For the text-containing cell, return its midpoint in [x, y] coordinate format. 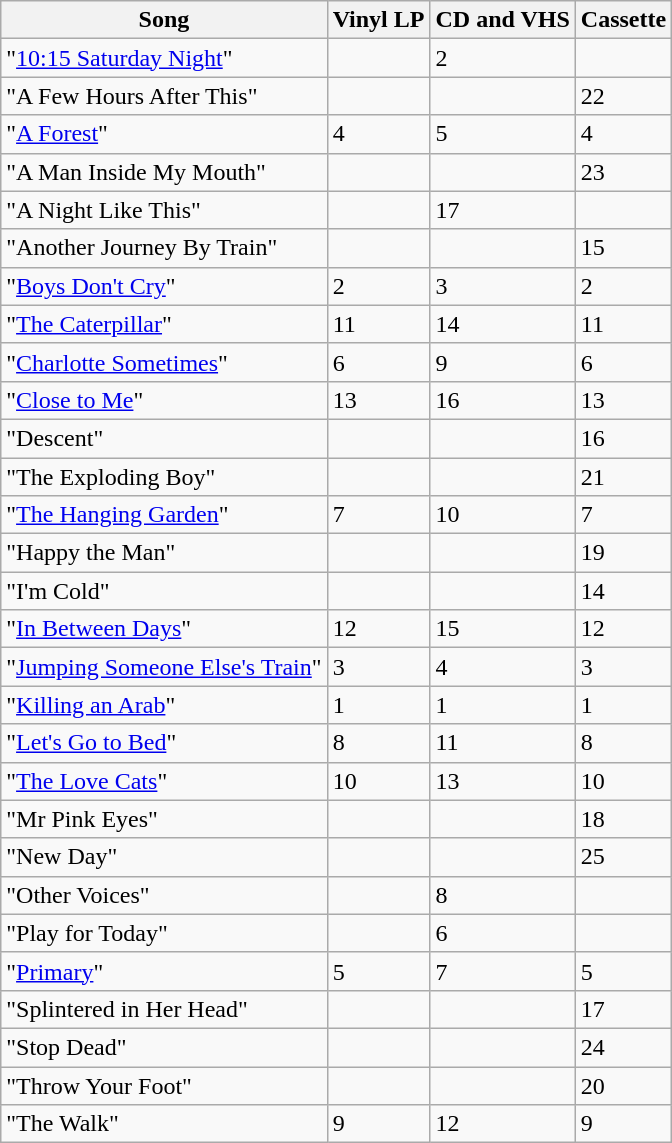
19 [623, 553]
"Another Journey By Train" [164, 248]
"Let's Go to Bed" [164, 743]
"Primary" [164, 971]
"A Man Inside My Mouth" [164, 172]
"10:15 Saturday Night" [164, 58]
CD and VHS [502, 20]
20 [623, 1085]
23 [623, 172]
"Splintered in Her Head" [164, 1009]
"In Between Days" [164, 629]
"The Walk" [164, 1124]
22 [623, 96]
21 [623, 477]
"Close to Me" [164, 400]
"A Few Hours After This" [164, 96]
"Boys Don't Cry" [164, 286]
"Jumping Someone Else's Train" [164, 667]
"Mr Pink Eyes" [164, 819]
"Happy the Man" [164, 553]
"New Day" [164, 857]
"The Hanging Garden" [164, 515]
"Throw Your Foot" [164, 1085]
"A Night Like This" [164, 210]
"The Exploding Boy" [164, 477]
"I'm Cold" [164, 591]
"Play for Today" [164, 933]
"Charlotte Sometimes" [164, 362]
Song [164, 20]
Cassette [623, 20]
Vinyl LP [378, 20]
"The Caterpillar" [164, 324]
24 [623, 1047]
"A Forest" [164, 134]
25 [623, 857]
"Descent" [164, 438]
"The Love Cats" [164, 781]
18 [623, 819]
"Other Voices" [164, 895]
"Stop Dead" [164, 1047]
"Killing an Arab" [164, 705]
